Extract the [x, y] coordinate from the center of the cell holding the provided text.  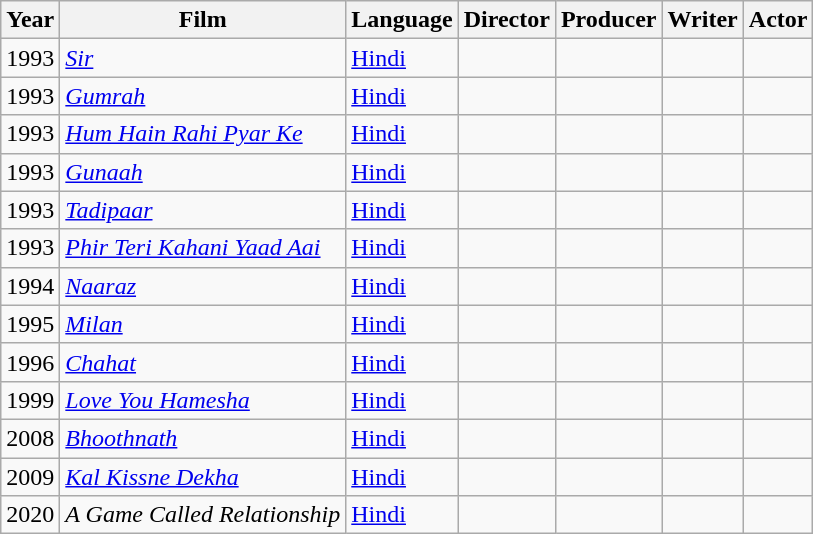
Gumrah [203, 96]
Language [402, 20]
Chahat [203, 362]
Bhoothnath [203, 438]
Actor [778, 20]
Film [203, 20]
1999 [30, 400]
Kal Kissne Dekha [203, 477]
2009 [30, 477]
Writer [702, 20]
Gunaah [203, 172]
2020 [30, 515]
Tadipaar [203, 210]
A Game Called Relationship [203, 515]
1995 [30, 324]
Love You Hamesha [203, 400]
Milan [203, 324]
Sir [203, 58]
Phir Teri Kahani Yaad Aai [203, 248]
Producer [608, 20]
1994 [30, 286]
2008 [30, 438]
1996 [30, 362]
Naaraz [203, 286]
Director [506, 20]
Hum Hain Rahi Pyar Ke [203, 134]
Year [30, 20]
